Find where the given text appears and provide that cell's center as [X, Y] coordinate. 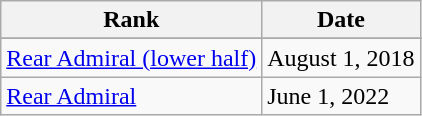
June 1, 2022 [341, 96]
Rear Admiral [132, 96]
Rear Admiral (lower half) [132, 58]
Rank [132, 20]
Date [341, 20]
August 1, 2018 [341, 58]
